Return the [X, Y] coordinate for the center point of the cell that contains the specified text.  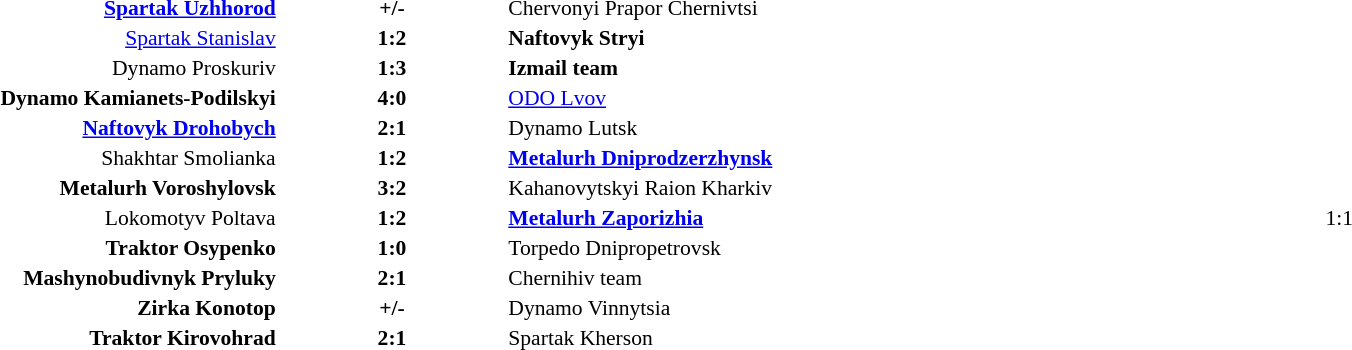
Torpedo Dnipropetrovsk [696, 248]
Chernihiv team [696, 278]
Izmail team [696, 68]
3:2 [392, 188]
1:3 [392, 68]
Naftovyk Stryi [696, 38]
+/- [392, 308]
ODO Lvov [696, 98]
Dynamo Lutsk [696, 128]
Metalurh Zaporizhia [696, 218]
1:0 [392, 248]
4:0 [392, 98]
Kahanovytskyi Raion Kharkiv [696, 188]
Dynamo Vinnytsia [696, 308]
Metalurh Dniprodzerzhynsk [696, 158]
